Determine the (x, y) coordinate at the center of the cell enclosing the given text.  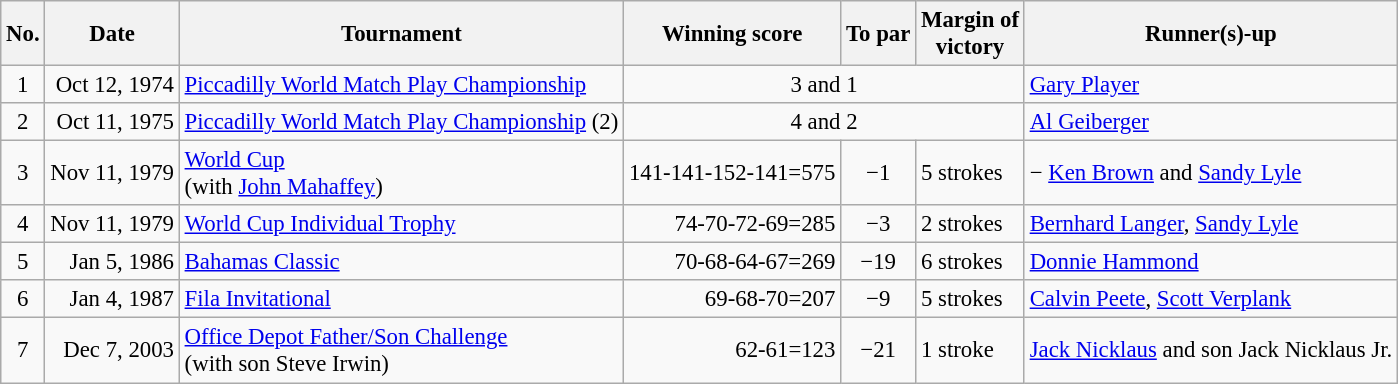
Tournament (401, 34)
3 and 1 (824, 85)
−9 (878, 299)
Piccadilly World Match Play Championship (2) (401, 122)
Oct 12, 1974 (112, 85)
3 (23, 174)
2 (23, 122)
6 (23, 299)
Piccadilly World Match Play Championship (401, 85)
−3 (878, 224)
1 stroke (970, 350)
Jack Nicklaus and son Jack Nicklaus Jr. (1210, 350)
Bernhard Langer, Sandy Lyle (1210, 224)
69-68-70=207 (732, 299)
World Cup(with John Mahaffey) (401, 174)
74-70-72-69=285 (732, 224)
Date (112, 34)
Jan 4, 1987 (112, 299)
Dec 7, 2003 (112, 350)
No. (23, 34)
141-141-152-141=575 (732, 174)
−19 (878, 262)
7 (23, 350)
70-68-64-67=269 (732, 262)
62-61=123 (732, 350)
5 (23, 262)
4 and 2 (824, 122)
2 strokes (970, 224)
Donnie Hammond (1210, 262)
Runner(s)-up (1210, 34)
World Cup Individual Trophy (401, 224)
4 (23, 224)
To par (878, 34)
−21 (878, 350)
6 strokes (970, 262)
Bahamas Classic (401, 262)
Office Depot Father/Son Challenge(with son Steve Irwin) (401, 350)
Fila Invitational (401, 299)
− Ken Brown and Sandy Lyle (1210, 174)
Calvin Peete, Scott Verplank (1210, 299)
1 (23, 85)
Winning score (732, 34)
Oct 11, 1975 (112, 122)
−1 (878, 174)
Al Geiberger (1210, 122)
Jan 5, 1986 (112, 262)
Margin ofvictory (970, 34)
Gary Player (1210, 85)
